Provide the (x, y) coordinate of the cell's center where the given text is located.  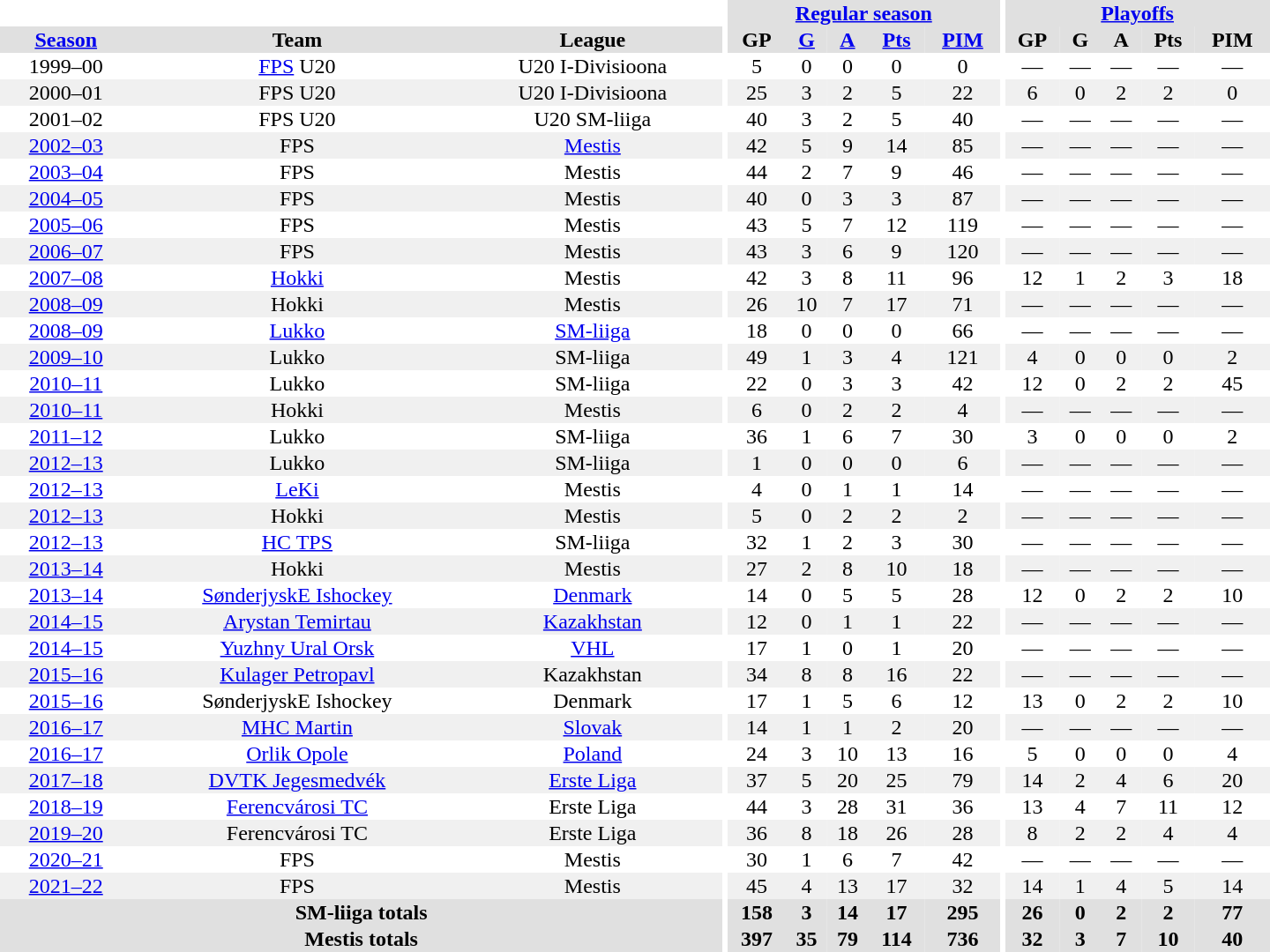
397 (757, 939)
35 (806, 939)
71 (963, 304)
66 (963, 331)
34 (757, 674)
2020–21 (65, 859)
85 (963, 145)
VHL (593, 648)
1999–00 (65, 66)
U20 SM-liiga (593, 119)
2019–20 (65, 833)
Slovak (593, 727)
49 (757, 357)
77 (1232, 912)
Kulager Petropavl (296, 674)
HC TPS (296, 542)
2009–10 (65, 357)
Arystan Temirtau (296, 621)
119 (963, 225)
Playoffs (1138, 13)
24 (757, 754)
2000–01 (65, 93)
2017–18 (65, 780)
87 (963, 198)
295 (963, 912)
Team (296, 40)
Mestis totals (362, 939)
120 (963, 251)
96 (963, 278)
Poland (593, 754)
Season (65, 40)
2018–19 (65, 807)
League (593, 40)
Regular season (863, 13)
158 (757, 912)
2011–12 (65, 436)
2004–05 (65, 198)
37 (757, 780)
SM-liiga totals (362, 912)
2006–07 (65, 251)
31 (896, 807)
DVTK Jegesmedvék (296, 780)
736 (963, 939)
46 (963, 172)
121 (963, 357)
Orlik Opole (296, 754)
114 (896, 939)
27 (757, 569)
2003–04 (65, 172)
2005–06 (65, 225)
2021–22 (65, 886)
MHC Martin (296, 727)
2007–08 (65, 278)
2001–02 (65, 119)
Yuzhny Ural Orsk (296, 648)
2002–03 (65, 145)
LeKi (296, 489)
